Extract the [x, y] coordinate from the center of the cell holding the provided text.  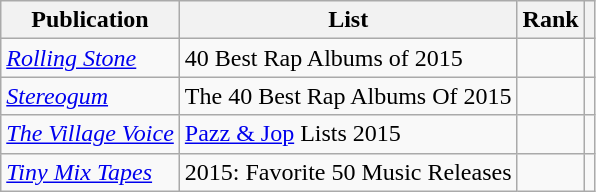
The 40 Best Rap Albums Of 2015 [348, 96]
Publication [90, 20]
The Village Voice [90, 134]
Rolling Stone [90, 58]
Pazz & Jop Lists 2015 [348, 134]
Stereogum [90, 96]
40 Best Rap Albums of 2015 [348, 58]
Rank [550, 20]
Tiny Mix Tapes [90, 172]
2015: Favorite 50 Music Releases [348, 172]
List [348, 20]
